From the cell containing the given text, extract its center point as [x, y] coordinate. 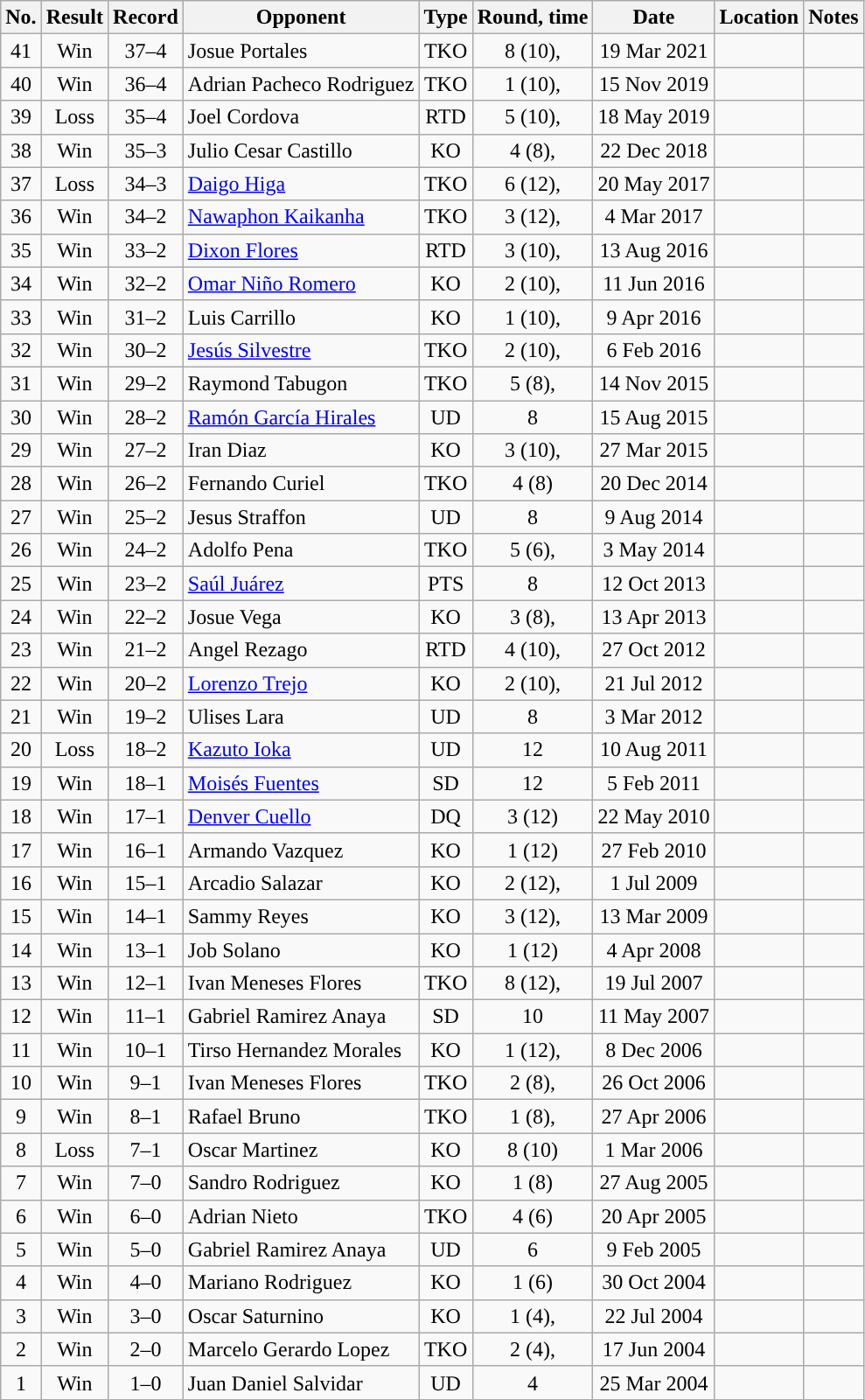
37–4 [146, 51]
5 Feb 2011 [654, 783]
24–2 [146, 550]
Result [74, 17]
19 Jul 2007 [654, 983]
20 Apr 2005 [654, 1216]
35–4 [146, 117]
33–2 [146, 250]
6 (12), [533, 184]
Omar Niño Romero [301, 283]
8 (10), [533, 51]
21 [21, 717]
Fernando Curiel [301, 484]
17–1 [146, 816]
5 [21, 1249]
1 Mar 2006 [654, 1150]
Daigo Higa [301, 184]
14–1 [146, 916]
24 [21, 617]
4 (8), [533, 150]
16–1 [146, 850]
13 Apr 2013 [654, 617]
32–2 [146, 283]
19 Mar 2021 [654, 51]
27 Mar 2015 [654, 451]
11 May 2007 [654, 1017]
32 [21, 350]
15 Nov 2019 [654, 84]
31 [21, 383]
18–1 [146, 783]
27 [21, 517]
4 Mar 2017 [654, 217]
14 Nov 2015 [654, 383]
Lorenzo Trejo [301, 683]
34–2 [146, 217]
14 [21, 949]
20 [21, 750]
19–2 [146, 717]
Record [146, 17]
39 [21, 117]
Juan Daniel Salvidar [301, 1382]
2 (4), [533, 1349]
Tirso Hernandez Morales [301, 1050]
28 [21, 484]
8 Dec 2006 [654, 1050]
2–0 [146, 1349]
22 [21, 683]
29–2 [146, 383]
27–2 [146, 451]
30 Oct 2004 [654, 1283]
17 Jun 2004 [654, 1349]
Ulises Lara [301, 717]
5 (10), [533, 117]
Armando Vazquez [301, 850]
27 Apr 2006 [654, 1116]
Nawaphon Kaikanha [301, 217]
3 [21, 1316]
25–2 [146, 517]
Notes [834, 17]
Moisés Fuentes [301, 783]
Rafael Bruno [301, 1116]
20 Dec 2014 [654, 484]
7 [21, 1183]
Ramón García Hirales [301, 417]
9 [21, 1116]
Sammy Reyes [301, 916]
18 [21, 816]
41 [21, 51]
22 Dec 2018 [654, 150]
26 Oct 2006 [654, 1083]
Denver Cuello [301, 816]
20 May 2017 [654, 184]
11 Jun 2016 [654, 283]
34 [21, 283]
Joel Cordova [301, 117]
Adolfo Pena [301, 550]
4 (8) [533, 484]
9 Feb 2005 [654, 1249]
5–0 [146, 1249]
3 May 2014 [654, 550]
28–2 [146, 417]
33 [21, 317]
25 Mar 2004 [654, 1382]
Jesus Straffon [301, 517]
19 [21, 783]
Luis Carrillo [301, 317]
1 (8), [533, 1116]
1 (8) [533, 1183]
3–0 [146, 1316]
13 [21, 983]
27 Aug 2005 [654, 1183]
23–2 [146, 584]
29 [21, 451]
21 Jul 2012 [654, 683]
Kazuto Ioka [301, 750]
11–1 [146, 1017]
7–1 [146, 1150]
Oscar Saturnino [301, 1316]
Job Solano [301, 949]
15–1 [146, 883]
7–0 [146, 1183]
9 Aug 2014 [654, 517]
Mariano Rodriguez [301, 1283]
27 Feb 2010 [654, 850]
9–1 [146, 1083]
20–2 [146, 683]
18 May 2019 [654, 117]
26 [21, 550]
Location [759, 17]
11 [21, 1050]
Date [654, 17]
Sandro Rodriguez [301, 1183]
Arcadio Salazar [301, 883]
22 May 2010 [654, 816]
3 Mar 2012 [654, 717]
1 (6) [533, 1283]
1–0 [146, 1382]
18–2 [146, 750]
4 Apr 2008 [654, 949]
30 [21, 417]
Adrian Nieto [301, 1216]
23 [21, 650]
Adrian Pacheco Rodriguez [301, 84]
16 [21, 883]
8–1 [146, 1116]
30–2 [146, 350]
2 (8), [533, 1083]
26–2 [146, 484]
2 (12), [533, 883]
40 [21, 84]
Round, time [533, 17]
34–3 [146, 184]
27 Oct 2012 [654, 650]
5 (6), [533, 550]
4–0 [146, 1283]
1 (12), [533, 1050]
38 [21, 150]
Iran Diaz [301, 451]
36–4 [146, 84]
2 [21, 1349]
35 [21, 250]
10–1 [146, 1050]
Julio Cesar Castillo [301, 150]
5 (8), [533, 383]
4 (10), [533, 650]
4 (6) [533, 1216]
22 Jul 2004 [654, 1316]
PTS [446, 584]
6 Feb 2016 [654, 350]
37 [21, 184]
Oscar Martinez [301, 1150]
No. [21, 17]
1 [21, 1382]
3 (8), [533, 617]
35–3 [146, 150]
Opponent [301, 17]
1 (4), [533, 1316]
1 Jul 2009 [654, 883]
3 (12) [533, 816]
Jesús Silvestre [301, 350]
Saúl Juárez [301, 584]
8 (10) [533, 1150]
12–1 [146, 983]
Raymond Tabugon [301, 383]
15 Aug 2015 [654, 417]
13 Aug 2016 [654, 250]
10 Aug 2011 [654, 750]
Type [446, 17]
Angel Rezago [301, 650]
Josue Vega [301, 617]
Dixon Flores [301, 250]
17 [21, 850]
22–2 [146, 617]
36 [21, 217]
9 Apr 2016 [654, 317]
13 Mar 2009 [654, 916]
15 [21, 916]
21–2 [146, 650]
DQ [446, 816]
31–2 [146, 317]
Marcelo Gerardo Lopez [301, 1349]
6–0 [146, 1216]
25 [21, 584]
13–1 [146, 949]
Josue Portales [301, 51]
12 Oct 2013 [654, 584]
8 (12), [533, 983]
